Search for the cell housing the specified text and yield its [x, y] center coordinate. 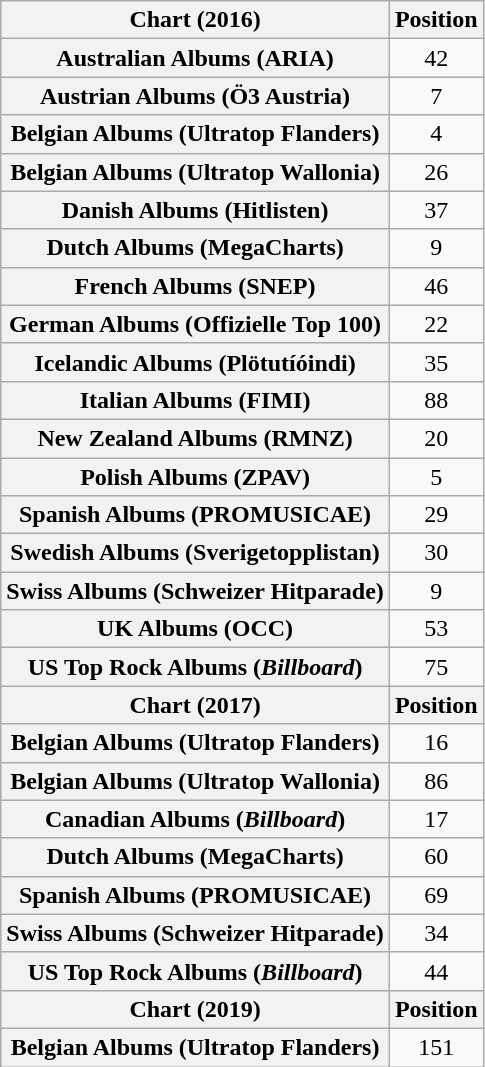
69 [436, 895]
7 [436, 96]
22 [436, 324]
42 [436, 58]
New Zealand Albums (RMNZ) [196, 438]
35 [436, 362]
37 [436, 210]
34 [436, 933]
French Albums (SNEP) [196, 286]
44 [436, 971]
53 [436, 629]
Chart (2017) [196, 705]
Danish Albums (Hitlisten) [196, 210]
5 [436, 477]
26 [436, 172]
UK Albums (OCC) [196, 629]
86 [436, 781]
30 [436, 553]
Chart (2019) [196, 1009]
Polish Albums (ZPAV) [196, 477]
46 [436, 286]
Canadian Albums (Billboard) [196, 819]
Austrian Albums (Ö3 Austria) [196, 96]
Italian Albums (FIMI) [196, 400]
17 [436, 819]
Australian Albums (ARIA) [196, 58]
75 [436, 667]
Swedish Albums (Sverigetopplistan) [196, 553]
60 [436, 857]
Icelandic Albums (Plötutíóindi) [196, 362]
151 [436, 1047]
29 [436, 515]
20 [436, 438]
88 [436, 400]
4 [436, 134]
Chart (2016) [196, 20]
16 [436, 743]
German Albums (Offizielle Top 100) [196, 324]
